Extract the [x, y] coordinate from the center of the cell holding the provided text.  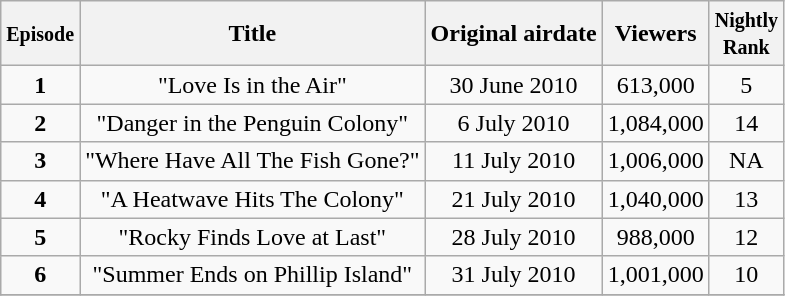
"Danger in the Penguin Colony" [252, 123]
1,084,000 [656, 123]
"Rocky Finds Love at Last" [252, 237]
NA [746, 161]
14 [746, 123]
1,006,000 [656, 161]
12 [746, 237]
"Summer Ends on Phillip Island" [252, 275]
Original airdate [514, 34]
31 July 2010 [514, 275]
13 [746, 199]
Episode [40, 34]
988,000 [656, 237]
28 July 2010 [514, 237]
"Where Have All The Fish Gone?" [252, 161]
"A Heatwave Hits The Colony" [252, 199]
4 [40, 199]
NightlyRank [746, 34]
Title [252, 34]
2 [40, 123]
1,040,000 [656, 199]
1 [40, 85]
21 July 2010 [514, 199]
Viewers [656, 34]
613,000 [656, 85]
1,001,000 [656, 275]
10 [746, 275]
"Love Is in the Air" [252, 85]
6 [40, 275]
30 June 2010 [514, 85]
6 July 2010 [514, 123]
3 [40, 161]
11 July 2010 [514, 161]
